Search for the cell housing the specified text and yield its (X, Y) center coordinate. 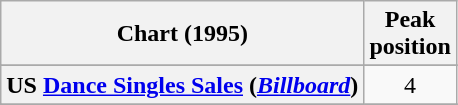
Peakposition (410, 34)
US Dance Singles Sales (Billboard) (182, 85)
Chart (1995) (182, 34)
4 (410, 85)
